From the cell containing the given text, extract its center point as [x, y] coordinate. 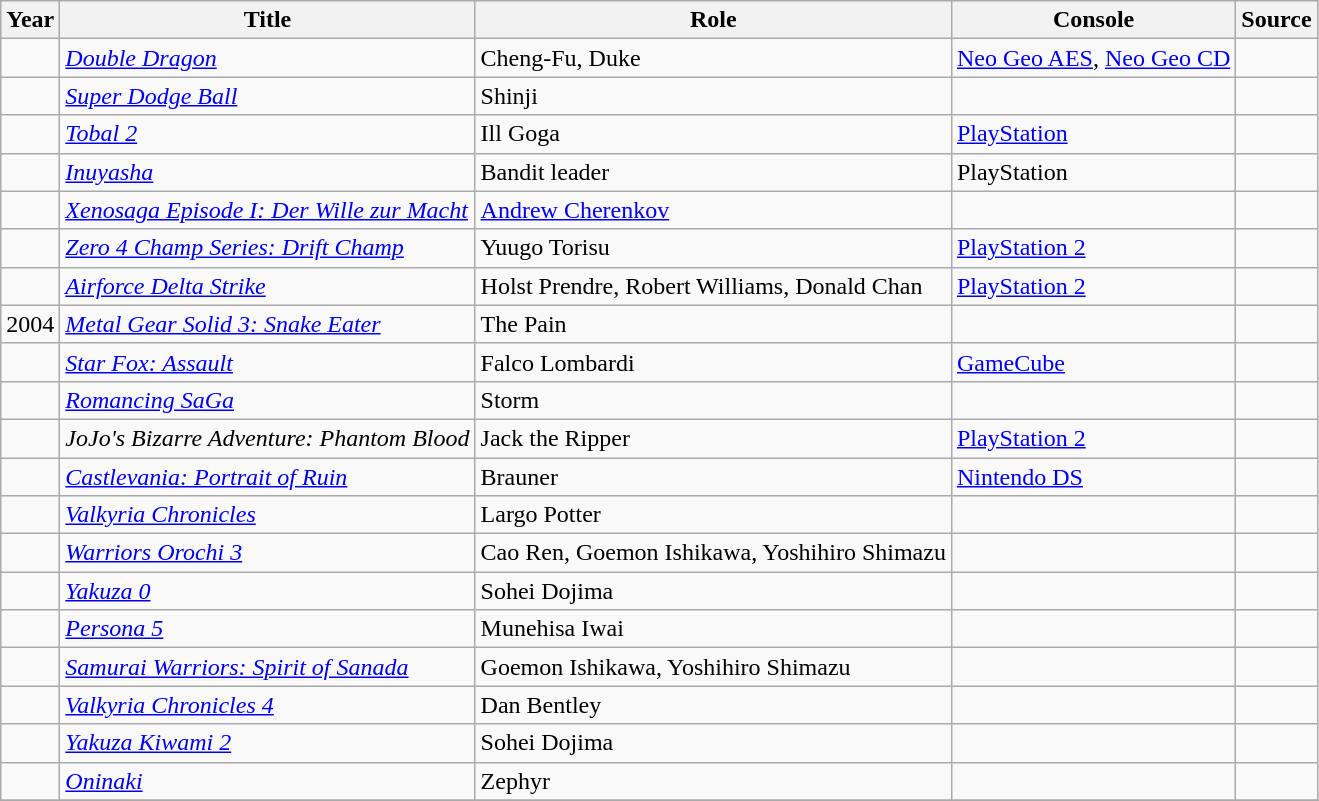
Zero 4 Champ Series: Drift Champ [268, 248]
Title [268, 20]
Goemon Ishikawa, Yoshihiro Shimazu [713, 667]
Source [1276, 20]
Falco Lombardi [713, 362]
Holst Prendre, Robert Williams, Donald Chan [713, 286]
Castlevania: Portrait of Ruin [268, 477]
Yakuza Kiwami 2 [268, 743]
Storm [713, 400]
Zephyr [713, 781]
Valkyria Chronicles [268, 515]
Yakuza 0 [268, 591]
Inuyasha [268, 172]
Munehisa Iwai [713, 629]
Samurai Warriors: Spirit of Sanada [268, 667]
Star Fox: Assault [268, 362]
Super Dodge Ball [268, 96]
Largo Potter [713, 515]
Neo Geo AES, Neo Geo CD [1093, 58]
The Pain [713, 324]
Metal Gear Solid 3: Snake Eater [268, 324]
Warriors Orochi 3 [268, 553]
Cheng-Fu, Duke [713, 58]
Ill Goga [713, 134]
Cao Ren, Goemon Ishikawa, Yoshihiro Shimazu [713, 553]
Airforce Delta Strike [268, 286]
Romancing SaGa [268, 400]
Andrew Cherenkov [713, 210]
Year [30, 20]
Oninaki [268, 781]
2004 [30, 324]
Shinji [713, 96]
JoJo's Bizarre Adventure: Phantom Blood [268, 438]
Role [713, 20]
Xenosaga Episode I: Der Wille zur Macht [268, 210]
GameCube [1093, 362]
Tobal 2 [268, 134]
Dan Bentley [713, 705]
Console [1093, 20]
Nintendo DS [1093, 477]
Yuugo Torisu [713, 248]
Persona 5 [268, 629]
Brauner [713, 477]
Jack the Ripper [713, 438]
Valkyria Chronicles 4 [268, 705]
Bandit leader [713, 172]
Double Dragon [268, 58]
